Scan for the cell matching the given text and deliver its (x, y) coordinate at center. 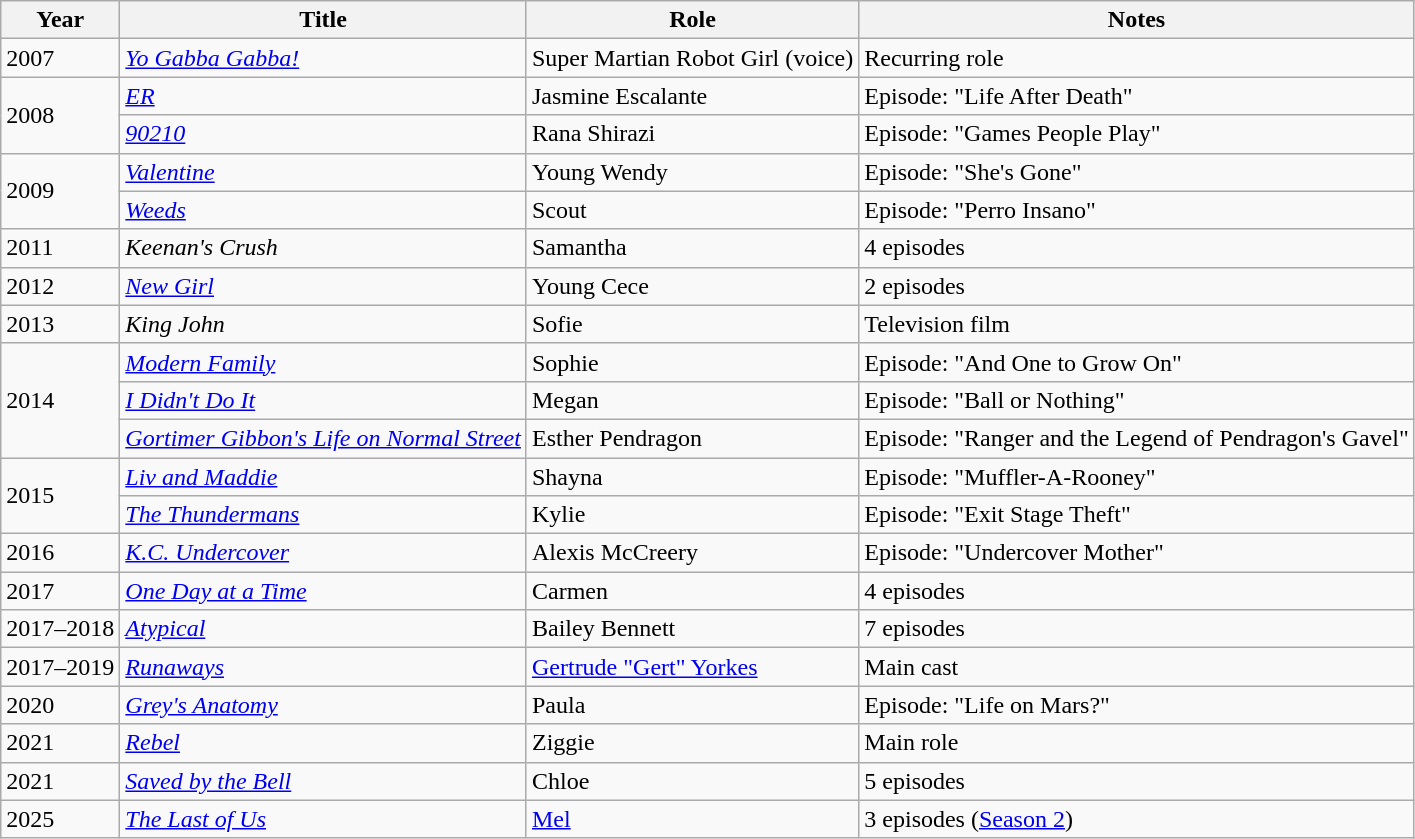
Young Wendy (692, 172)
Ziggie (692, 743)
Episode: "Undercover Mother" (1136, 553)
2012 (60, 286)
Episode: "Perro Insano" (1136, 210)
Weeds (324, 210)
Television film (1136, 324)
2013 (60, 324)
Paula (692, 705)
Episode: "Life on Mars?" (1136, 705)
Kylie (692, 515)
2017–2019 (60, 667)
Liv and Maddie (324, 477)
Episode: "Ball or Nothing" (1136, 400)
Episode: "She's Gone" (1136, 172)
The Last of Us (324, 819)
5 episodes (1136, 781)
Rana Shirazi (692, 134)
90210 (324, 134)
Runaways (324, 667)
2007 (60, 58)
Episode: "Games People Play" (1136, 134)
New Girl (324, 286)
Saved by the Bell (324, 781)
2011 (60, 248)
Title (324, 20)
Shayna (692, 477)
Yo Gabba Gabba! (324, 58)
Carmen (692, 591)
Keenan's Crush (324, 248)
Gertrude "Gert" Yorkes (692, 667)
2016 (60, 553)
ER (324, 96)
3 episodes (Season 2) (1136, 819)
Young Cece (692, 286)
Super Martian Robot Girl (voice) (692, 58)
Jasmine Escalante (692, 96)
Notes (1136, 20)
2017–2018 (60, 629)
7 episodes (1136, 629)
Modern Family (324, 362)
Bailey Bennett (692, 629)
Rebel (324, 743)
Episode: "Life After Death" (1136, 96)
Valentine (324, 172)
Esther Pendragon (692, 438)
2014 (60, 400)
2 episodes (1136, 286)
Episode: "Muffler-A-Rooney" (1136, 477)
Samantha (692, 248)
Gortimer Gibbon's Life on Normal Street (324, 438)
2008 (60, 115)
Scout (692, 210)
Recurring role (1136, 58)
I Didn't Do It (324, 400)
Alexis McCreery (692, 553)
Episode: "Exit Stage Theft" (1136, 515)
2015 (60, 496)
Sophie (692, 362)
Atypical (324, 629)
2020 (60, 705)
2025 (60, 819)
Grey's Anatomy (324, 705)
Chloe (692, 781)
Main cast (1136, 667)
Megan (692, 400)
Sofie (692, 324)
Year (60, 20)
Episode: "Ranger and the Legend of Pendragon's Gavel" (1136, 438)
2017 (60, 591)
Mel (692, 819)
Main role (1136, 743)
2009 (60, 191)
K.C. Undercover (324, 553)
King John (324, 324)
The Thundermans (324, 515)
Role (692, 20)
One Day at a Time (324, 591)
Episode: "And One to Grow On" (1136, 362)
